From the cell containing the given text, extract its center point as (x, y) coordinate. 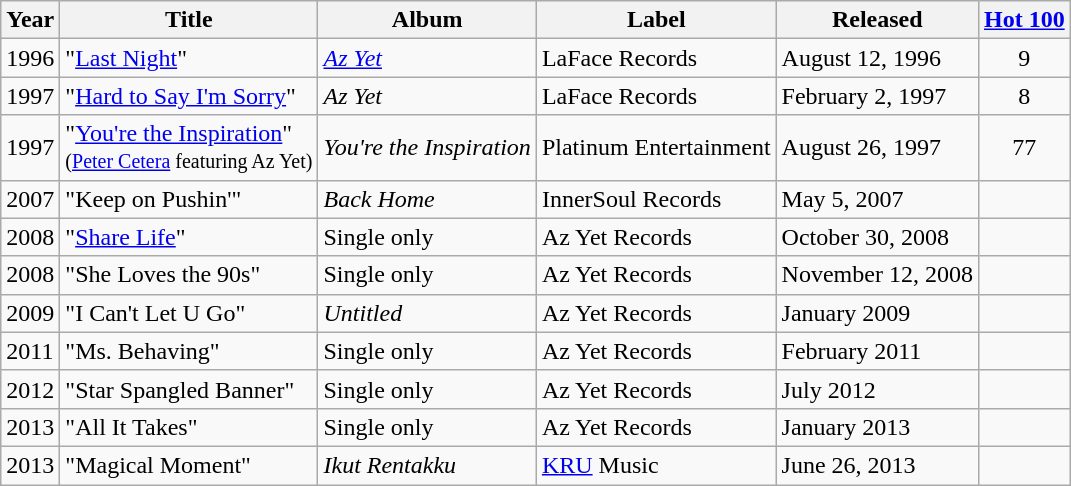
"Share Life" (189, 237)
2007 (30, 199)
Album (427, 20)
Ikut Rentakku (427, 465)
1996 (30, 58)
"Ms. Behaving" (189, 351)
June 26, 2013 (877, 465)
January 2013 (877, 427)
Untitled (427, 313)
2012 (30, 389)
"Hard to Say I'm Sorry" (189, 96)
"All It Takes" (189, 427)
InnerSoul Records (656, 199)
November 12, 2008 (877, 275)
You're the Inspiration (427, 148)
Back Home (427, 199)
August 26, 1997 (877, 148)
"She Loves the 90s" (189, 275)
February 2011 (877, 351)
Title (189, 20)
KRU Music (656, 465)
Hot 100 (1024, 20)
8 (1024, 96)
Released (877, 20)
"Keep on Pushin'" (189, 199)
Year (30, 20)
2011 (30, 351)
"Last Night" (189, 58)
"You're the Inspiration" (Peter Cetera featuring Az Yet) (189, 148)
Platinum Entertainment (656, 148)
9 (1024, 58)
"I Can't Let U Go" (189, 313)
2009 (30, 313)
"Star Spangled Banner" (189, 389)
February 2, 1997 (877, 96)
July 2012 (877, 389)
January 2009 (877, 313)
August 12, 1996 (877, 58)
October 30, 2008 (877, 237)
77 (1024, 148)
"Magical Moment" (189, 465)
Label (656, 20)
May 5, 2007 (877, 199)
